For the text-containing cell, return its midpoint in (x, y) coordinate format. 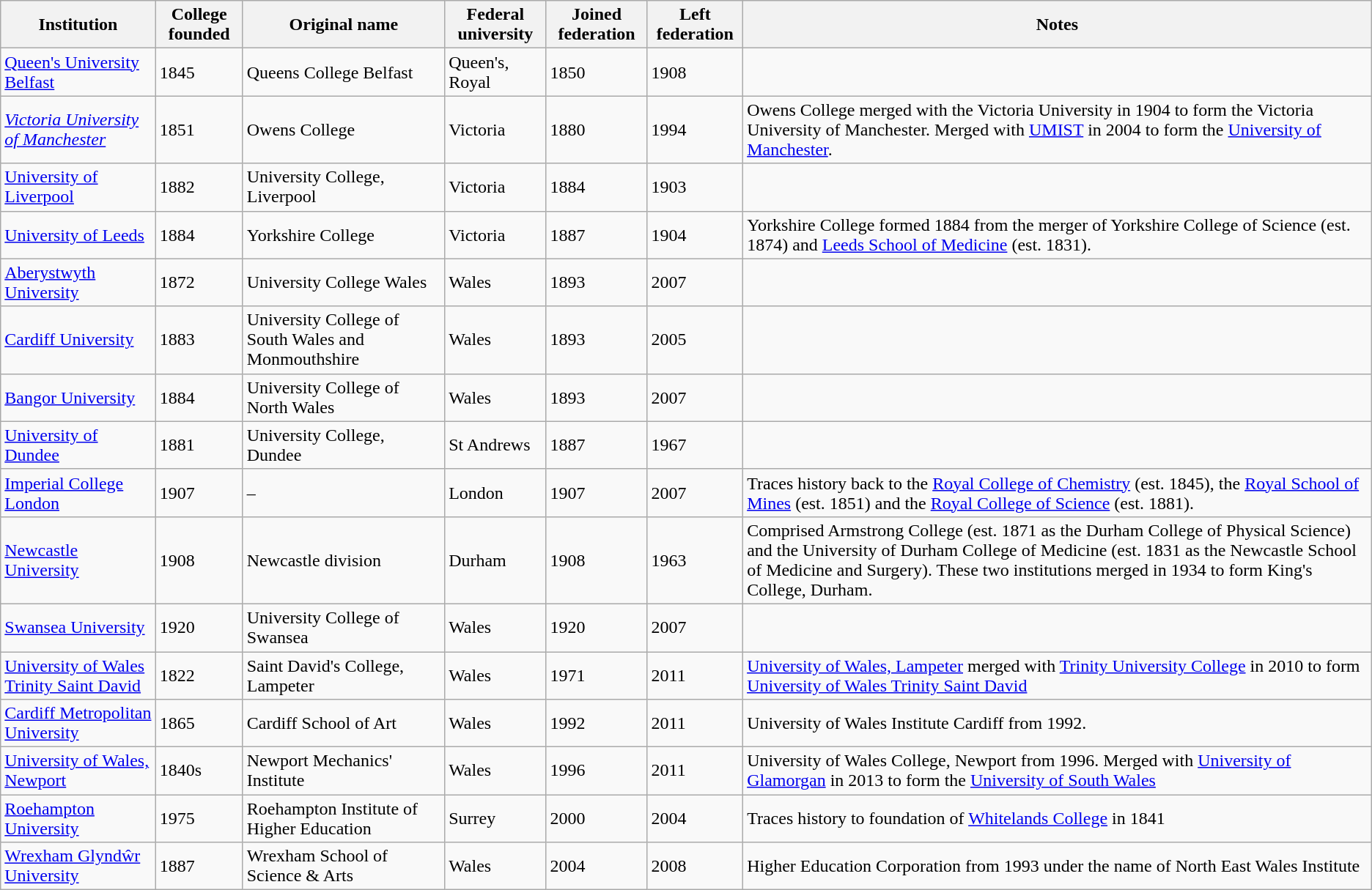
University of Leeds (78, 234)
Left federation (695, 25)
1971 (597, 675)
University College of Swansea (343, 627)
Aberystwyth University (78, 283)
1881 (199, 445)
Owens College (343, 130)
Wrexham Glyndŵr University (78, 866)
Higher Education Corporation from 1993 under the name of North East Wales Institute (1058, 866)
University College of South Wales and Monmouthshire (343, 340)
University of Wales, Newport (78, 771)
University College Wales (343, 283)
University of Wales Institute Cardiff from 1992. (1058, 724)
Queen's University Belfast (78, 72)
Roehampton University (78, 819)
Queens College Belfast (343, 72)
1992 (597, 724)
Durham (495, 560)
Roehampton Institute of Higher Education (343, 819)
1850 (597, 72)
University of Wales College, Newport from 1996. Merged with University of Glamorgan in 2013 to form the University of South Wales (1058, 771)
Wrexham School of Science & Arts (343, 866)
1975 (199, 819)
1882 (199, 188)
– (343, 492)
Victoria University of Manchester (78, 130)
University of Dundee (78, 445)
1883 (199, 340)
Saint David's College, Lampeter (343, 675)
2000 (597, 819)
2005 (695, 340)
1904 (695, 234)
Yorkshire College formed 1884 from the merger of Yorkshire College of Science (est. 1874) and Leeds School of Medicine (est. 1831). (1058, 234)
University of Liverpool (78, 188)
College founded (199, 25)
1851 (199, 130)
University College of North Wales (343, 397)
Institution (78, 25)
University of Wales, Lampeter merged with Trinity University College in 2010 to form University of Wales Trinity Saint David (1058, 675)
Cardiff Metropolitan University (78, 724)
Notes (1058, 25)
1872 (199, 283)
Original name (343, 25)
London (495, 492)
Federal university (495, 25)
1963 (695, 560)
Bangor University (78, 397)
1840s (199, 771)
Newcastle division (343, 560)
Joined federation (597, 25)
1845 (199, 72)
1996 (597, 771)
1865 (199, 724)
Cardiff School of Art (343, 724)
University of Wales Trinity Saint David (78, 675)
Queen's, Royal (495, 72)
1822 (199, 675)
2008 (695, 866)
University College, Liverpool (343, 188)
Swansea University (78, 627)
Surrey (495, 819)
University College, Dundee (343, 445)
Imperial College London (78, 492)
1903 (695, 188)
Traces history to foundation of Whitelands College in 1841 (1058, 819)
Yorkshire College (343, 234)
Cardiff University (78, 340)
Newport Mechanics' Institute (343, 771)
1994 (695, 130)
1880 (597, 130)
1967 (695, 445)
St Andrews (495, 445)
Newcastle University (78, 560)
